Extract the [X, Y] coordinate from the center of the cell holding the provided text.  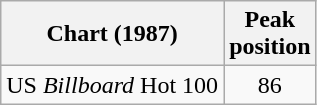
86 [270, 85]
Peakposition [270, 34]
US Billboard Hot 100 [112, 85]
Chart (1987) [112, 34]
